Identify which cell holds the provided text, then report its (X, Y) central coordinate. 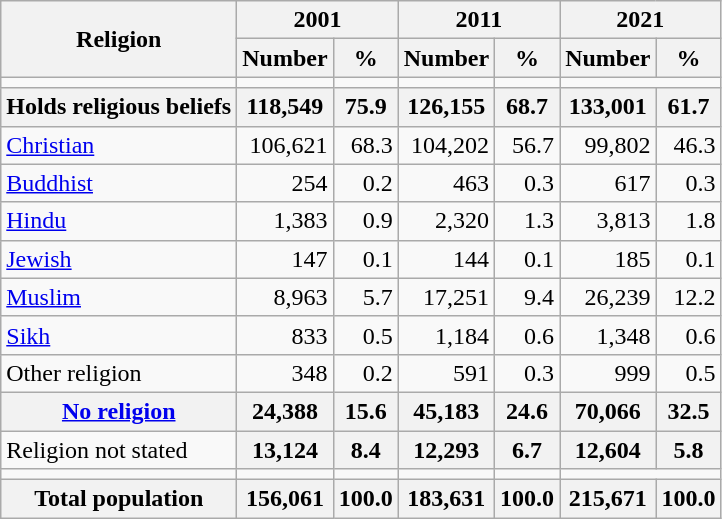
61.7 (688, 107)
1.8 (688, 221)
No religion (119, 411)
106,621 (285, 145)
2001 (318, 20)
Sikh (119, 335)
1,184 (446, 335)
118,549 (285, 107)
Religion not stated (119, 449)
2011 (478, 20)
99,802 (608, 145)
15.6 (366, 411)
46.3 (688, 145)
Total population (119, 499)
24,388 (285, 411)
1,348 (608, 335)
75.9 (366, 107)
0.9 (366, 221)
68.7 (528, 107)
5.7 (366, 297)
156,061 (285, 499)
147 (285, 259)
56.7 (528, 145)
70,066 (608, 411)
32.5 (688, 411)
463 (446, 183)
999 (608, 373)
12,293 (446, 449)
144 (446, 259)
12.2 (688, 297)
1.3 (528, 221)
2,320 (446, 221)
Christian (119, 145)
185 (608, 259)
833 (285, 335)
Jewish (119, 259)
254 (285, 183)
Holds religious beliefs (119, 107)
2021 (640, 20)
Muslim (119, 297)
183,631 (446, 499)
Hindu (119, 221)
Religion (119, 39)
68.3 (366, 145)
13,124 (285, 449)
215,671 (608, 499)
617 (608, 183)
133,001 (608, 107)
Buddhist (119, 183)
6.7 (528, 449)
1,383 (285, 221)
8,963 (285, 297)
8.4 (366, 449)
5.8 (688, 449)
24.6 (528, 411)
45,183 (446, 411)
12,604 (608, 449)
Other religion (119, 373)
9.4 (528, 297)
126,155 (446, 107)
3,813 (608, 221)
348 (285, 373)
104,202 (446, 145)
26,239 (608, 297)
17,251 (446, 297)
591 (446, 373)
